Pinpoint the cell where the given text exists, returning its [X, Y] midpoint coordinate. 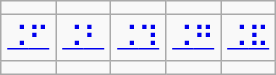
⠨⠛ [194, 38]
⠨⠹ [138, 38]
⠨⠋ [28, 38]
⠨⠯ [248, 38]
⠨⠃ [84, 38]
